Determine the (X, Y) coordinate at the center of the cell enclosing the given text.  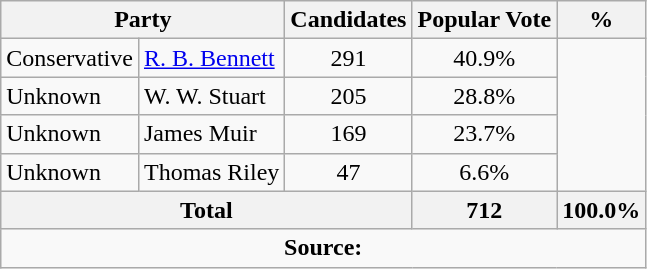
% (602, 20)
100.0% (602, 210)
28.8% (484, 96)
291 (348, 58)
23.7% (484, 134)
R. B. Bennett (211, 58)
Conservative (70, 58)
James Muir (211, 134)
205 (348, 96)
169 (348, 134)
Party (143, 20)
712 (484, 210)
Source: (324, 248)
40.9% (484, 58)
6.6% (484, 172)
Candidates (348, 20)
Popular Vote (484, 20)
W. W. Stuart (211, 96)
47 (348, 172)
Total (206, 210)
Thomas Riley (211, 172)
